Search for the cell housing the specified text and yield its (X, Y) center coordinate. 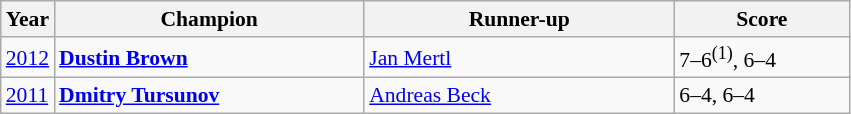
Dustin Brown (209, 58)
7–6(1), 6–4 (762, 58)
Dmitry Tursunov (209, 96)
2012 (28, 58)
6–4, 6–4 (762, 96)
Year (28, 19)
Jan Mertl (519, 58)
Andreas Beck (519, 96)
Runner-up (519, 19)
2011 (28, 96)
Champion (209, 19)
Score (762, 19)
